Capture the cell that displays the provided text and extract its (X, Y) central coordinate. 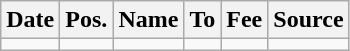
Pos. (86, 20)
Fee (244, 20)
Name (148, 20)
Date (30, 20)
Source (308, 20)
To (202, 20)
